Detect which cell encompasses the target text, then output its (x, y) center coordinate. 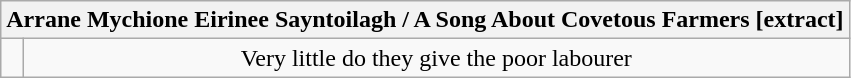
Arrane Mychione Eirinee Sayntoilagh / A Song About Covetous Farmers [extract] (425, 20)
Very little do they give the poor labourer (436, 58)
